Locate the cell with the specified text and output its [x, y] center coordinate. 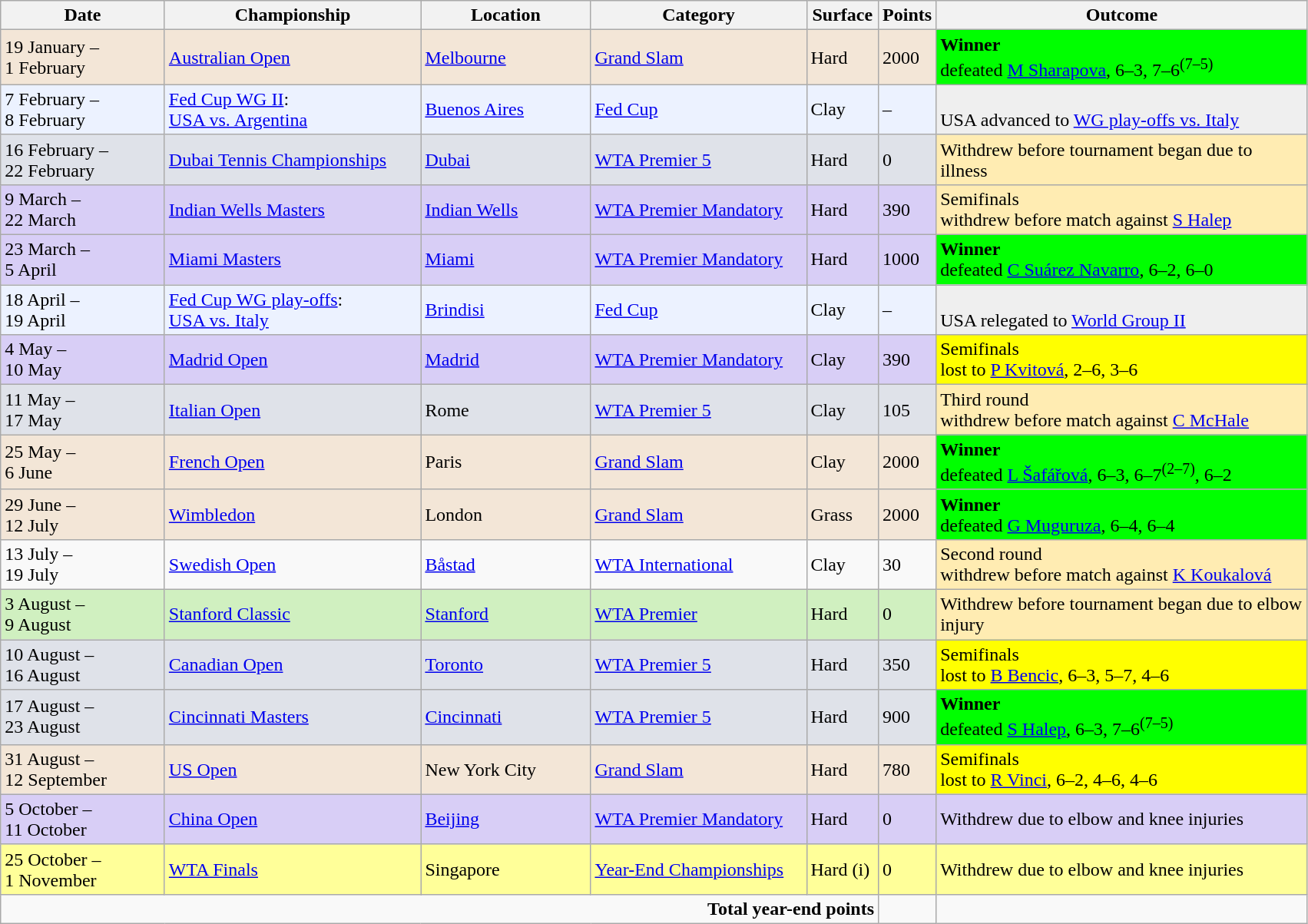
Båstad [505, 564]
Melbourne [505, 58]
Year-End Championships [699, 869]
Fed Cup WG play-offs: USA vs. Italy [293, 310]
Wimbledon [293, 515]
Winner defeated M Sharapova, 6–3, 7–6(7–5) [1122, 58]
Location [505, 15]
Semifinals lost to B Bencic, 6–3, 5–7, 4–6 [1122, 665]
10 August – 16 August [83, 665]
Winner defeated C Suárez Navarro, 6–2, 6–0 [1122, 260]
7 February – 8 February [83, 109]
Canadian Open [293, 665]
Championship [293, 15]
New York City [505, 770]
1000 [908, 260]
Singapore [505, 869]
Toronto [505, 665]
Third round withdrew before match against C McHale [1122, 410]
105 [908, 410]
3 August – 9 August [83, 614]
11 May – 17 May [83, 410]
25 May – 6 June [83, 462]
Hard (i) [843, 869]
29 June – 12 July [83, 515]
Second round withdrew before match against K Koukalová [1122, 564]
31 August – 12 September [83, 770]
US Open [293, 770]
Surface [843, 15]
Madrid Open [293, 359]
13 July – 19 July [83, 564]
Stanford Classic [293, 614]
Indian Wells [505, 209]
19 January –1 February [83, 58]
Dubai Tennis Championships [293, 160]
9 March – 22 March [83, 209]
Stanford [505, 614]
Madrid [505, 359]
London [505, 515]
Winner defeated G Muguruza, 6–4, 6–4 [1122, 515]
16 February – 22 February [83, 160]
Cincinnati [505, 717]
Paris [505, 462]
Rome [505, 410]
350 [908, 665]
Withdrew before tournament began due to elbow injury [1122, 614]
Outcome [1122, 15]
Category [699, 15]
Semifinals withdrew before match against S Halep [1122, 209]
4 May – 10 May [83, 359]
USA relegated to World Group II [1122, 310]
French Open [293, 462]
Brindisi [505, 310]
Winner defeated S Halep, 6–3, 7–6(7–5) [1122, 717]
Date [83, 15]
780 [908, 770]
Cincinnati Masters [293, 717]
5 October – 11 October [83, 819]
Australian Open [293, 58]
Indian Wells Masters [293, 209]
Miami Masters [293, 260]
Points [908, 15]
Total year-end points [439, 909]
Fed Cup WG II: USA vs. Argentina [293, 109]
USA advanced to WG play-offs vs. Italy [1122, 109]
WTA Finals [293, 869]
Semifinals lost to R Vinci, 6–2, 4–6, 4–6 [1122, 770]
WTA International [699, 564]
Withdrew before tournament began due to illness [1122, 160]
25 October – 1 November [83, 869]
900 [908, 717]
23 March – 5 April [83, 260]
Beijing [505, 819]
Grass [843, 515]
17 August – 23 August [83, 717]
Dubai [505, 160]
18 April – 19 April [83, 310]
China Open [293, 819]
Semifinals lost to P Kvitová, 2–6, 3–6 [1122, 359]
30 [908, 564]
WTA Premier [699, 614]
Winner defeated L Šafářová, 6–3, 6–7(2–7), 6–2 [1122, 462]
Italian Open [293, 410]
Buenos Aires [505, 109]
Miami [505, 260]
Swedish Open [293, 564]
